Detect which cell encompasses the target text, then output its [X, Y] center coordinate. 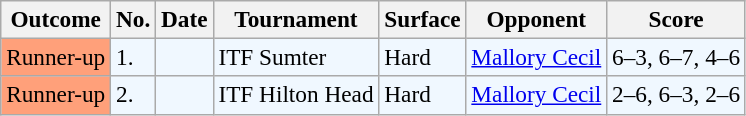
2. [134, 95]
Tournament [296, 19]
6–3, 6–7, 4–6 [676, 57]
Score [676, 19]
Surface [422, 19]
Outcome [56, 19]
No. [134, 19]
1. [134, 57]
ITF Sumter [296, 57]
2–6, 6–3, 2–6 [676, 95]
Date [184, 19]
ITF Hilton Head [296, 95]
Opponent [536, 19]
